Return the (x, y) coordinate for the center point of the cell that contains the specified text.  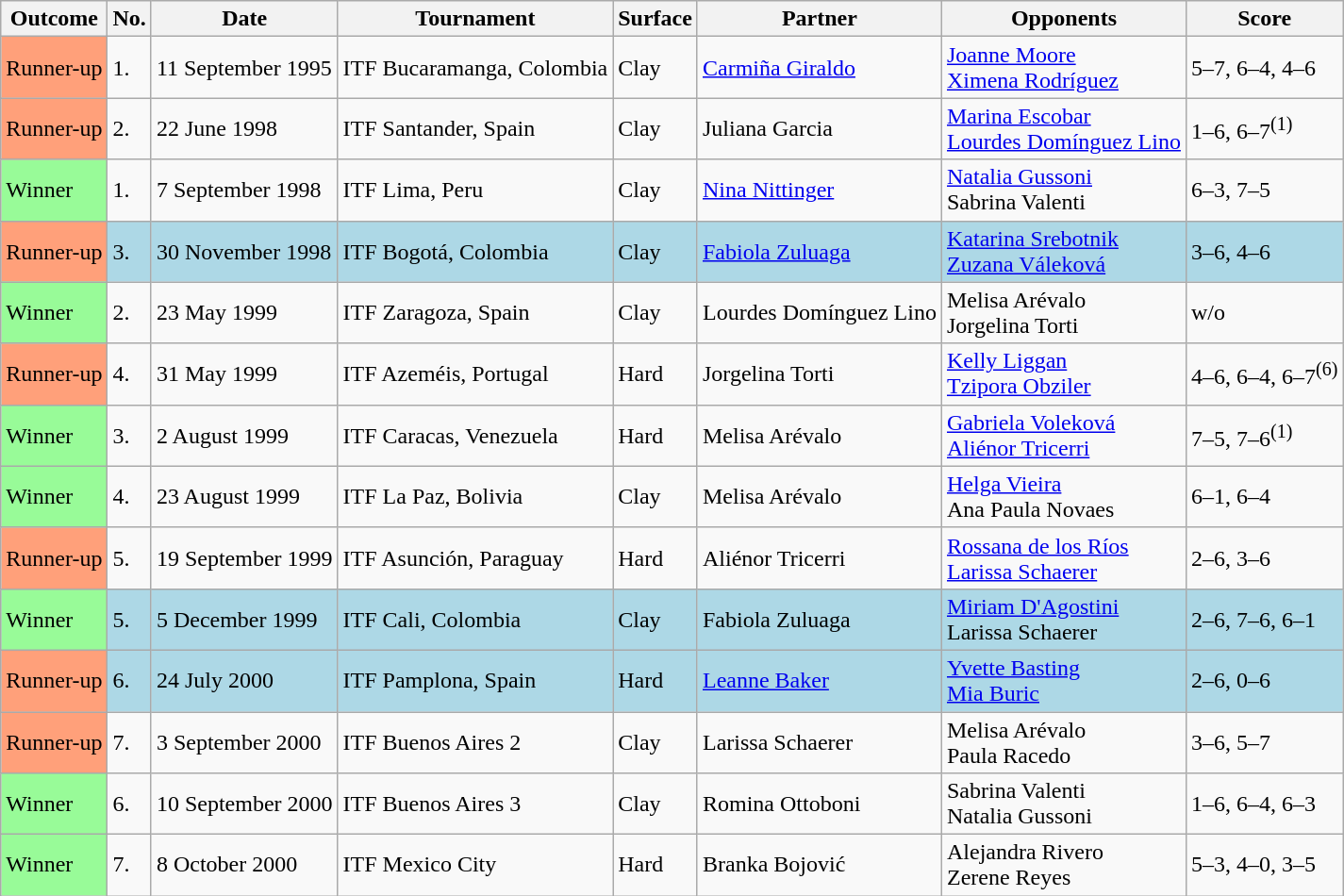
Aliénor Tricerri (819, 558)
10 September 2000 (244, 804)
2–6, 0–6 (1264, 681)
11 September 1995 (244, 68)
Carmiña Giraldo (819, 68)
Outcome (55, 19)
Opponents (1064, 19)
Score (1264, 19)
Leanne Baker (819, 681)
4–6, 6–4, 6–7(6) (1264, 373)
ITF Santander, Spain (475, 128)
Yvette Basting Mia Buric (1064, 681)
Melisa Arévalo Jorgelina Torti (1064, 313)
Helga Vieira Ana Paula Novaes (1064, 496)
Date (244, 19)
19 September 1999 (244, 558)
Rossana de los Ríos Larissa Schaerer (1064, 558)
23 August 1999 (244, 496)
3–6, 4–6 (1264, 251)
23 May 1999 (244, 313)
Branka Bojović (819, 866)
ITF Bogotá, Colombia (475, 251)
Kelly Liggan Tzipora Obziler (1064, 373)
Jorgelina Torti (819, 373)
Juliana Garcia (819, 128)
ITF La Paz, Bolivia (475, 496)
ITF Zaragoza, Spain (475, 313)
7 September 1998 (244, 191)
2–6, 3–6 (1264, 558)
Alejandra Rivero Zerene Reyes (1064, 866)
Gabriela Voleková Aliénor Tricerri (1064, 436)
ITF Asunción, Paraguay (475, 558)
8 October 2000 (244, 866)
ITF Azeméis, Portugal (475, 373)
Partner (819, 19)
1–6, 6–4, 6–3 (1264, 804)
Larissa Schaerer (819, 741)
ITF Pamplona, Spain (475, 681)
ITF Buenos Aires 2 (475, 741)
1–6, 6–7(1) (1264, 128)
6–3, 7–5 (1264, 191)
Surface (655, 19)
5–3, 4–0, 3–5 (1264, 866)
ITF Lima, Peru (475, 191)
3–6, 5–7 (1264, 741)
w/o (1264, 313)
Miriam D'Agostini Larissa Schaerer (1064, 619)
3 September 2000 (244, 741)
Tournament (475, 19)
Joanne Moore Ximena Rodríguez (1064, 68)
Nina Nittinger (819, 191)
5–7, 6–4, 4–6 (1264, 68)
2–6, 7–6, 6–1 (1264, 619)
22 June 1998 (244, 128)
7–5, 7–6(1) (1264, 436)
24 July 2000 (244, 681)
Natalia Gussoni Sabrina Valenti (1064, 191)
31 May 1999 (244, 373)
ITF Buenos Aires 3 (475, 804)
30 November 1998 (244, 251)
Lourdes Domínguez Lino (819, 313)
Marina Escobar Lourdes Domínguez Lino (1064, 128)
2 August 1999 (244, 436)
ITF Caracas, Venezuela (475, 436)
Melisa Arévalo Paula Racedo (1064, 741)
6–1, 6–4 (1264, 496)
ITF Mexico City (475, 866)
Katarina Srebotnik Zuzana Váleková (1064, 251)
5 December 1999 (244, 619)
Sabrina Valenti Natalia Gussoni (1064, 804)
ITF Cali, Colombia (475, 619)
Romina Ottoboni (819, 804)
ITF Bucaramanga, Colombia (475, 68)
No. (129, 19)
